Return the (x, y) coordinate for the center point of the cell that contains the specified text.  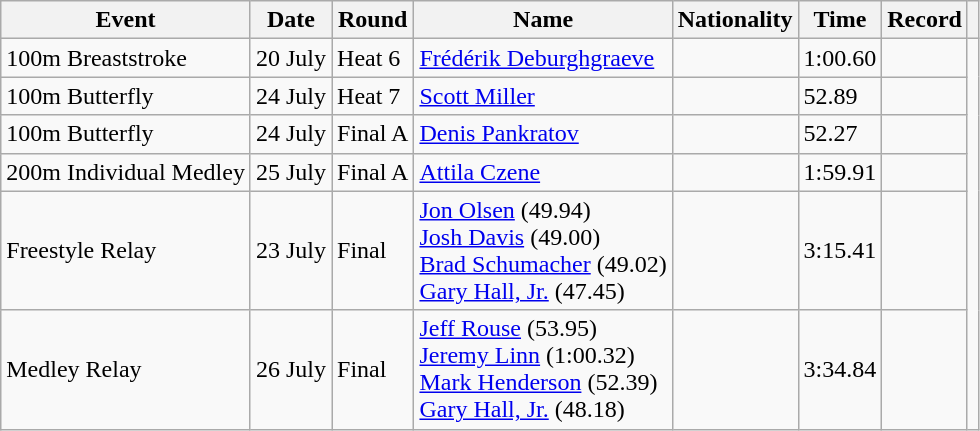
Scott Miller (543, 96)
26 July (290, 370)
200m Individual Medley (126, 172)
Time (840, 20)
52.27 (840, 134)
Date (290, 20)
100m Breaststroke (126, 58)
Name (543, 20)
Event (126, 20)
Nationality (735, 20)
Freestyle Relay (126, 250)
25 July (290, 172)
52.89 (840, 96)
Attila Czene (543, 172)
1:00.60 (840, 58)
Heat 6 (373, 58)
20 July (290, 58)
Frédérik Deburghgraeve (543, 58)
3:34.84 (840, 370)
Jon Olsen (49.94)Josh Davis (49.00)Brad Schumacher (49.02)Gary Hall, Jr. (47.45) (543, 250)
Medley Relay (126, 370)
Denis Pankratov (543, 134)
Round (373, 20)
3:15.41 (840, 250)
1:59.91 (840, 172)
Jeff Rouse (53.95)Jeremy Linn (1:00.32)Mark Henderson (52.39)Gary Hall, Jr. (48.18) (543, 370)
23 July (290, 250)
Record (925, 20)
Heat 7 (373, 96)
